Return the (x, y) coordinate for the center point of the cell that contains the specified text.  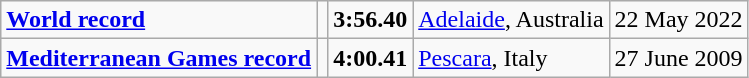
27 June 2009 (678, 58)
4:00.41 (370, 58)
World record (159, 20)
Pescara, Italy (511, 58)
Mediterranean Games record (159, 58)
3:56.40 (370, 20)
22 May 2022 (678, 20)
Adelaide, Australia (511, 20)
